Identify which cell holds the provided text, then report its (x, y) central coordinate. 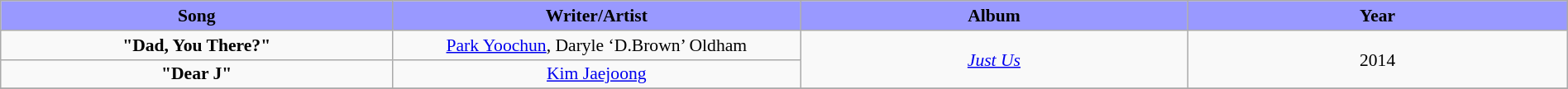
Park Yoochun, Daryle ‘D.Brown’ Oldham (597, 44)
2014 (1378, 59)
Just Us (994, 59)
"Dad, You There?" (197, 44)
Album (994, 16)
"Dear J" (197, 74)
Kim Jaejoong (597, 74)
Year (1378, 16)
Writer/Artist (597, 16)
Song (197, 16)
